Locate the cell with the specified text and output its [X, Y] center coordinate. 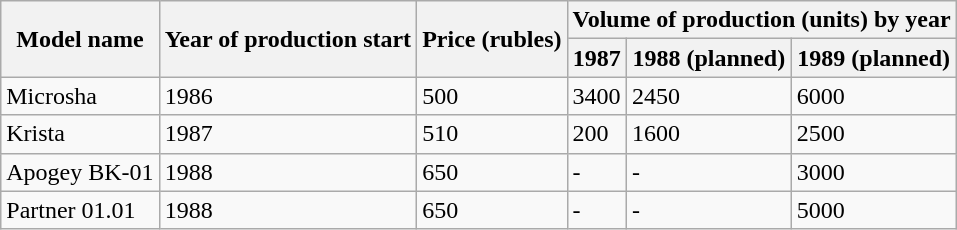
Microsha [80, 96]
3000 [874, 172]
1600 [708, 134]
200 [596, 134]
Year of production start [288, 39]
510 [492, 134]
Apogey BK-01 [80, 172]
500 [492, 96]
1986 [288, 96]
Volume of production (units) by year [762, 20]
6000 [874, 96]
1988 (planned) [708, 58]
Krista [80, 134]
5000 [874, 210]
Price (rubles) [492, 39]
2450 [708, 96]
3400 [596, 96]
Partner 01.01 [80, 210]
2500 [874, 134]
Model name [80, 39]
1989 (planned) [874, 58]
